Locate the cell with the specified text and output its [x, y] center coordinate. 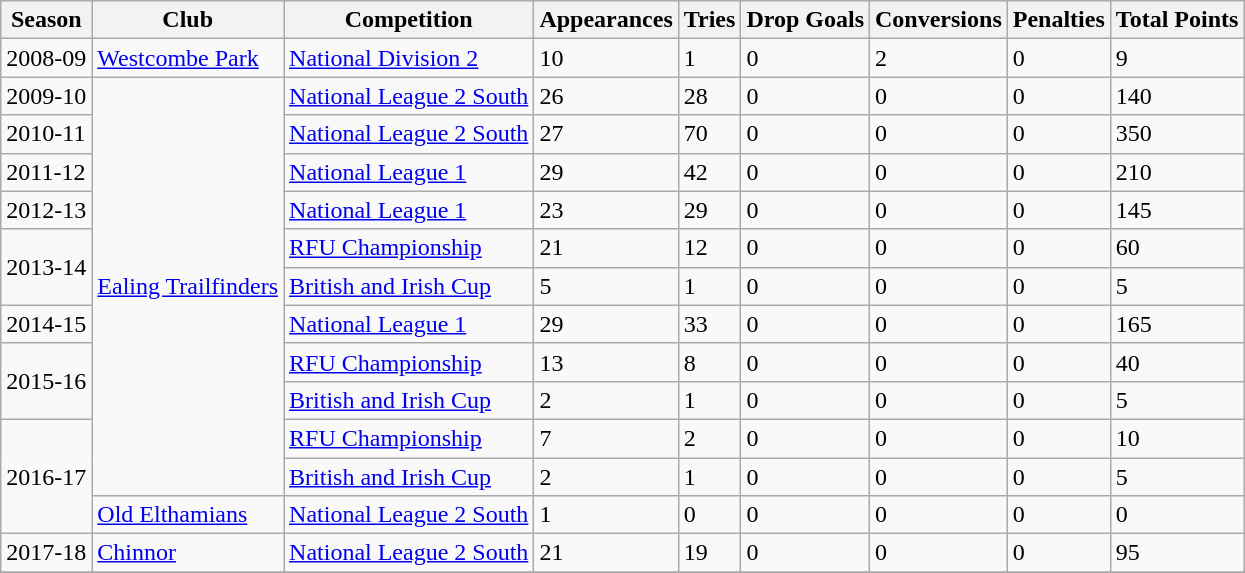
2008-09 [46, 58]
Appearances [606, 20]
95 [1177, 553]
33 [710, 324]
350 [1177, 134]
145 [1177, 210]
7 [606, 438]
8 [710, 362]
2012-13 [46, 210]
Chinnor [188, 553]
2014-15 [46, 324]
Drop Goals [806, 20]
Season [46, 20]
Ealing Trailfinders [188, 286]
Competition [409, 20]
28 [710, 96]
2009-10 [46, 96]
42 [710, 172]
26 [606, 96]
Penalties [1058, 20]
National Division 2 [409, 58]
210 [1177, 172]
60 [1177, 248]
27 [606, 134]
2011-12 [46, 172]
Tries [710, 20]
19 [710, 553]
2013-14 [46, 267]
2015-16 [46, 381]
Total Points [1177, 20]
165 [1177, 324]
12 [710, 248]
23 [606, 210]
Westcombe Park [188, 58]
2017-18 [46, 553]
Old Elthamians [188, 515]
40 [1177, 362]
140 [1177, 96]
70 [710, 134]
2010-11 [46, 134]
Club [188, 20]
2016-17 [46, 476]
Conversions [939, 20]
9 [1177, 58]
13 [606, 362]
